Output the [x, y] coordinate of the center of the cell containing the given text.  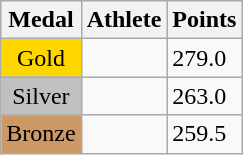
Points [204, 20]
Silver [41, 96]
Bronze [41, 134]
Gold [41, 58]
Medal [41, 20]
259.5 [204, 134]
Athlete [124, 20]
263.0 [204, 96]
279.0 [204, 58]
